Pinpoint the cell where the given text exists, returning its [X, Y] midpoint coordinate. 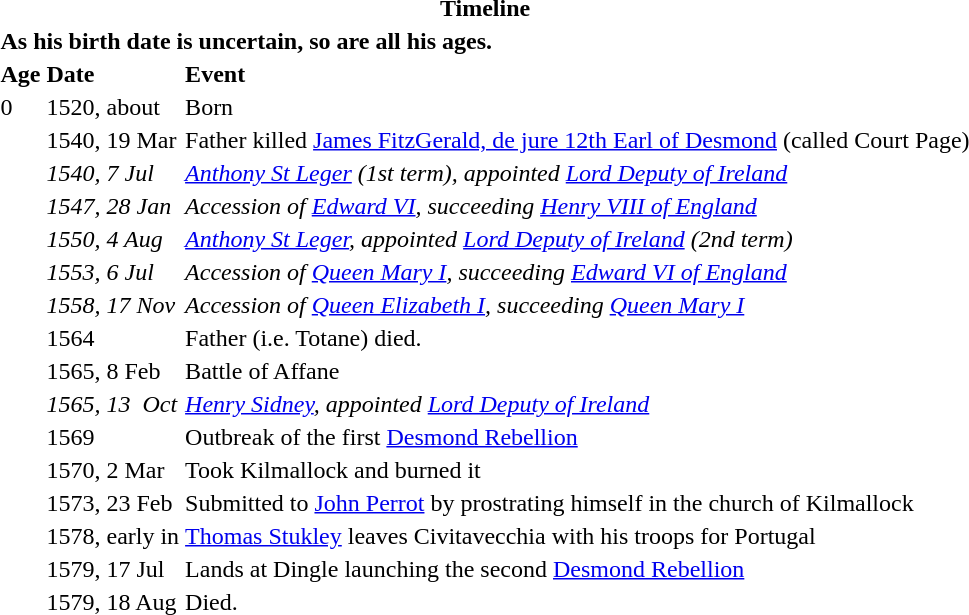
Date [113, 74]
1540, 7 Jul [113, 173]
1558, 17 Nov [113, 305]
1570, 2 Mar [113, 470]
1553, 6 Jul [113, 272]
1578, early in [113, 536]
1565, 8 Feb [113, 371]
1573, 23 Feb [113, 503]
1565, 13 Oct [113, 404]
1547, 28 Jan [113, 206]
1520, about [113, 107]
1564 [113, 338]
1569 [113, 437]
1579, 17 Jul [113, 569]
1540, 19 Mar [113, 140]
1550, 4 Aug [113, 239]
